Determine the [X, Y] coordinate at the center of the cell enclosing the given text.  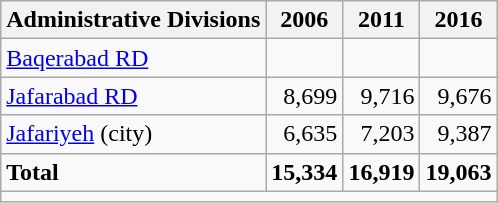
2016 [458, 20]
Administrative Divisions [134, 20]
9,716 [382, 96]
7,203 [382, 134]
2011 [382, 20]
Baqerabad RD [134, 58]
6,635 [304, 134]
8,699 [304, 96]
19,063 [458, 172]
2006 [304, 20]
9,387 [458, 134]
16,919 [382, 172]
9,676 [458, 96]
Jafarabad RD [134, 96]
Jafariyeh (city) [134, 134]
15,334 [304, 172]
Total [134, 172]
